Extract the (X, Y) coordinate from the center of the cell holding the provided text.  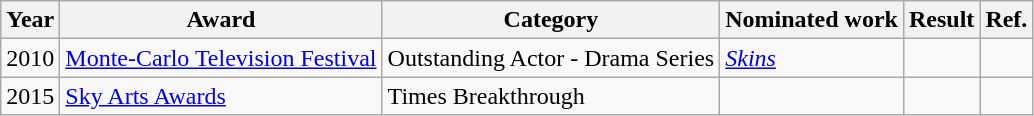
2015 (30, 96)
Sky Arts Awards (221, 96)
Year (30, 20)
Result (941, 20)
Nominated work (812, 20)
Award (221, 20)
Times Breakthrough (551, 96)
Skins (812, 58)
2010 (30, 58)
Outstanding Actor - Drama Series (551, 58)
Ref. (1006, 20)
Monte-Carlo Television Festival (221, 58)
Category (551, 20)
